Return the (x, y) coordinate for the center point of the cell that contains the specified text.  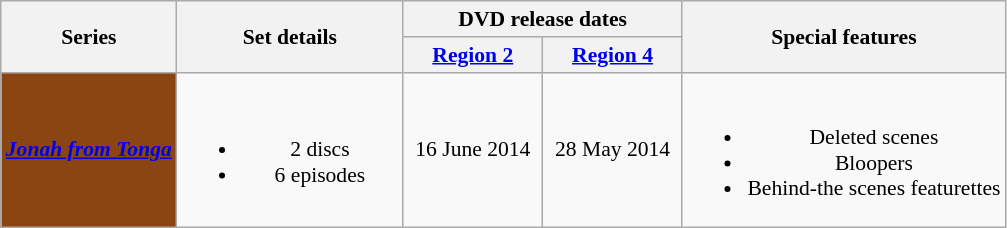
Set details (290, 36)
2 discs6 episodes (290, 150)
Special features (844, 36)
Deleted scenesBloopersBehind-the scenes featurettes (844, 150)
DVD release dates (542, 19)
Region 4 (613, 55)
Jonah from Tonga (89, 150)
16 June 2014 (473, 150)
28 May 2014 (613, 150)
Series (89, 36)
Region 2 (473, 55)
